Locate the cell with the specified text and output its (X, Y) center coordinate. 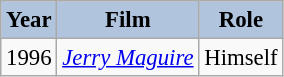
Jerry Maguire (128, 58)
Role (241, 20)
Himself (241, 58)
Film (128, 20)
Year (29, 20)
1996 (29, 58)
